Search for the cell housing the specified text and yield its [x, y] center coordinate. 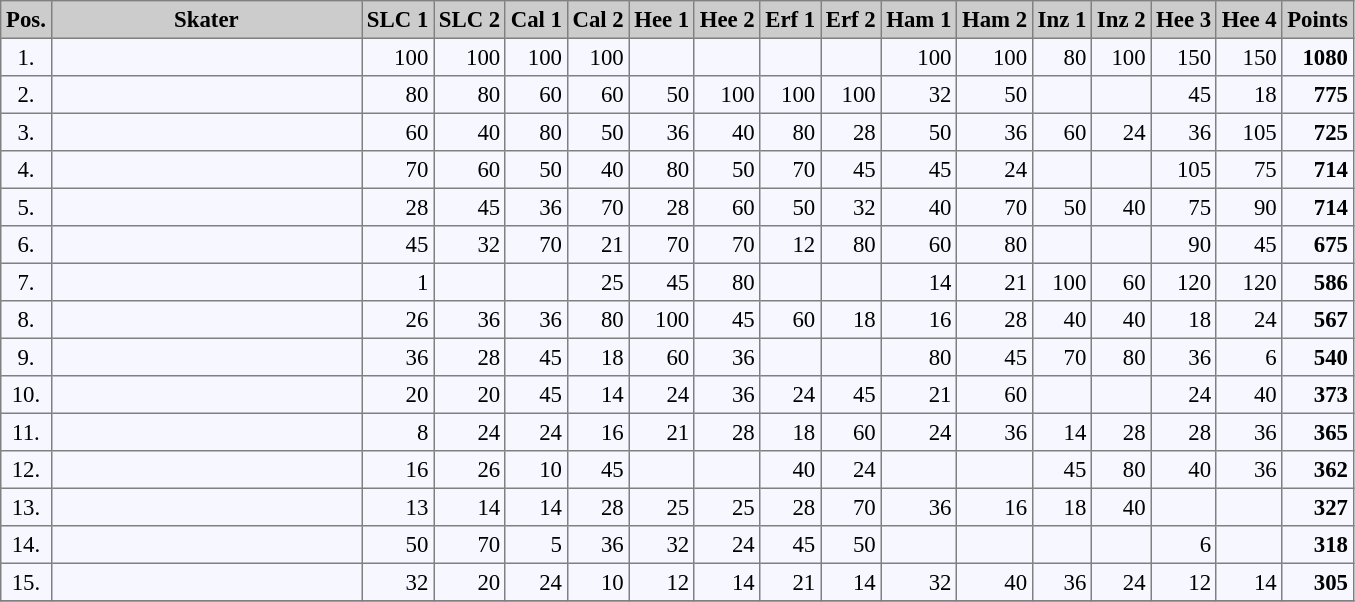
Ham 1 [919, 20]
Pos. [26, 20]
Inz 1 [1062, 20]
14. [26, 545]
Erf 1 [790, 20]
9. [26, 357]
365 [1318, 432]
5. [26, 207]
1 [398, 282]
SLC 1 [398, 20]
15. [26, 582]
Inz 2 [1122, 20]
Hee 3 [1184, 20]
Points [1318, 20]
SLC 2 [470, 20]
362 [1318, 470]
2. [26, 95]
305 [1318, 582]
775 [1318, 95]
373 [1318, 395]
13. [26, 507]
8 [398, 432]
10. [26, 395]
327 [1318, 507]
318 [1318, 545]
Hee 4 [1249, 20]
7. [26, 282]
Cal 2 [598, 20]
13 [398, 507]
540 [1318, 357]
12. [26, 470]
8. [26, 320]
1. [26, 57]
Erf 2 [850, 20]
675 [1318, 245]
725 [1318, 132]
Cal 1 [536, 20]
Hee 2 [727, 20]
586 [1318, 282]
Skater [206, 20]
4. [26, 170]
11. [26, 432]
6. [26, 245]
3. [26, 132]
Ham 2 [995, 20]
567 [1318, 320]
5 [536, 545]
Hee 1 [662, 20]
1080 [1318, 57]
